Scan for the cell matching the given text and deliver its (x, y) coordinate at center. 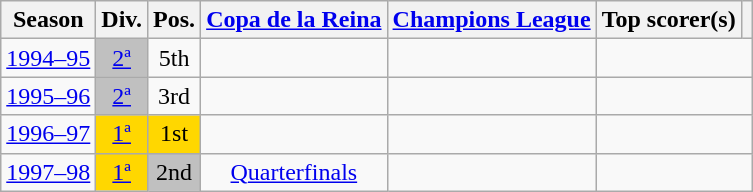
2nd (174, 172)
Div. (122, 20)
Quarterfinals (294, 172)
5th (174, 58)
1996–97 (48, 134)
1995–96 (48, 96)
1997–98 (48, 172)
3rd (174, 96)
Champions League (492, 20)
1st (174, 134)
Copa de la Reina (294, 20)
Season (48, 20)
1994–95 (48, 58)
Pos. (174, 20)
Top scorer(s) (668, 20)
